Provide the [x, y] coordinate of the cell's center where the given text is located.  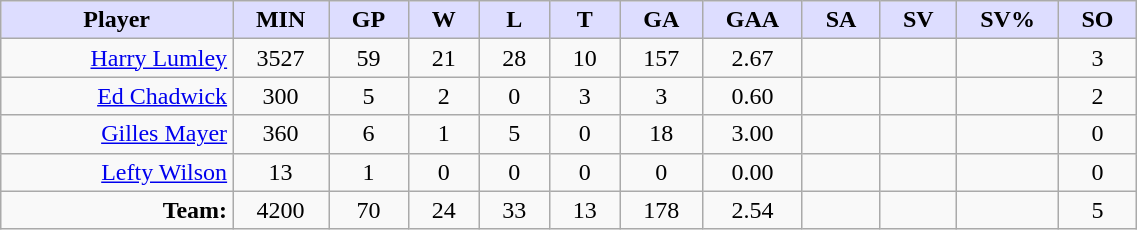
SV [918, 20]
W [444, 20]
178 [662, 210]
0.60 [753, 96]
2.54 [753, 210]
21 [444, 58]
Harry Lumley [117, 58]
157 [662, 58]
GA [662, 20]
L [514, 20]
GAA [753, 20]
2.67 [753, 58]
33 [514, 210]
T [584, 20]
Ed Chadwick [117, 96]
6 [369, 134]
SV% [1008, 20]
18 [662, 134]
59 [369, 58]
SA [840, 20]
MIN [281, 20]
Lefty Wilson [117, 172]
4200 [281, 210]
24 [444, 210]
3.00 [753, 134]
360 [281, 134]
10 [584, 58]
Player [117, 20]
SO [1098, 20]
GP [369, 20]
Gilles Mayer [117, 134]
Team: [117, 210]
300 [281, 96]
70 [369, 210]
28 [514, 58]
0.00 [753, 172]
3527 [281, 58]
